Output the (X, Y) coordinate of the center of the cell containing the given text.  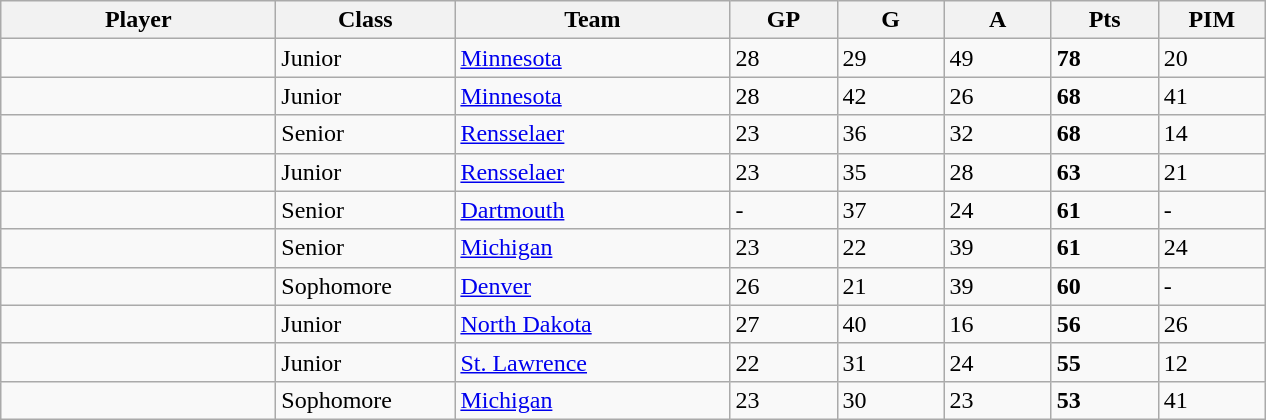
Team (592, 20)
Player (138, 20)
37 (890, 210)
12 (1212, 362)
North Dakota (592, 324)
27 (784, 324)
42 (890, 96)
31 (890, 362)
49 (998, 58)
35 (890, 172)
Dartmouth (592, 210)
14 (1212, 134)
32 (998, 134)
63 (1104, 172)
PIM (1212, 20)
Denver (592, 286)
Class (366, 20)
29 (890, 58)
G (890, 20)
St. Lawrence (592, 362)
36 (890, 134)
30 (890, 400)
GP (784, 20)
78 (1104, 58)
20 (1212, 58)
16 (998, 324)
55 (1104, 362)
53 (1104, 400)
60 (1104, 286)
56 (1104, 324)
A (998, 20)
40 (890, 324)
Pts (1104, 20)
